Find where the given text appears and provide that cell's center as (x, y) coordinate. 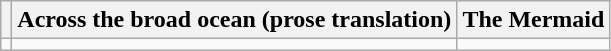
Across the broad ocean (prose translation) (234, 20)
The Mermaid (534, 20)
